Return (X, Y) of the center of cell containing provided text 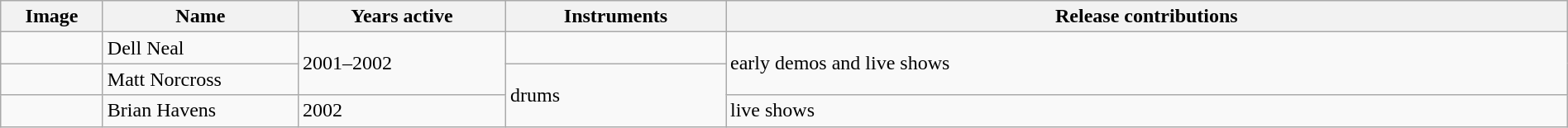
Brian Havens (200, 111)
live shows (1147, 111)
Instruments (615, 17)
early demos and live shows (1147, 64)
Dell Neal (200, 48)
2002 (402, 111)
drums (615, 95)
Name (200, 17)
Matt Norcross (200, 79)
Years active (402, 17)
Image (52, 17)
2001–2002 (402, 64)
Release contributions (1147, 17)
